Locate the cell with the specified text and output its [x, y] center coordinate. 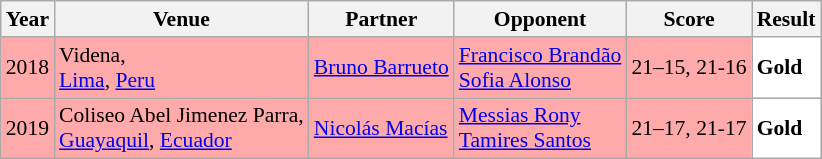
Partner [382, 19]
Opponent [540, 19]
Result [786, 19]
Coliseo Abel Jimenez Parra,Guayaquil, Ecuador [182, 128]
Messias Rony Tamires Santos [540, 128]
2018 [28, 68]
21–17, 21-17 [688, 128]
Venue [182, 19]
Bruno Barrueto [382, 68]
Videna,Lima, Peru [182, 68]
2019 [28, 128]
Score [688, 19]
Francisco Brandão Sofia Alonso [540, 68]
21–15, 21-16 [688, 68]
Year [28, 19]
Nicolás Macías [382, 128]
